Provide the (X, Y) coordinate of the cell's center where the given text is located.  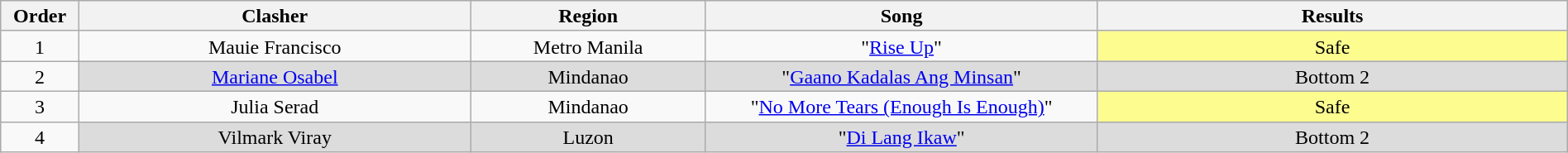
Julia Serad (275, 106)
Results (1332, 17)
Order (40, 17)
"Di Lang Ikaw" (901, 137)
Mauie Francisco (275, 46)
Clasher (275, 17)
Metro Manila (588, 46)
1 (40, 46)
Luzon (588, 137)
3 (40, 106)
2 (40, 76)
Region (588, 17)
Song (901, 17)
"Gaano Kadalas Ang Minsan" (901, 76)
Mariane Osabel (275, 76)
4 (40, 137)
"Rise Up" (901, 46)
"No More Tears (Enough Is Enough)" (901, 106)
Vilmark Viray (275, 137)
